Return the [x, y] coordinate for the center point of the cell that contains the specified text.  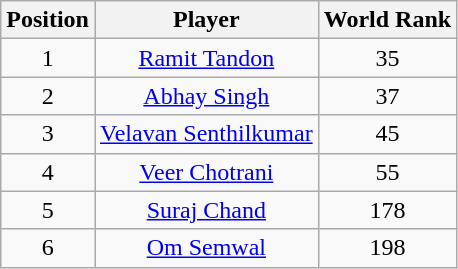
Abhay Singh [206, 96]
3 [48, 134]
35 [387, 58]
55 [387, 172]
2 [48, 96]
6 [48, 248]
Velavan Senthilkumar [206, 134]
Om Semwal [206, 248]
1 [48, 58]
World Rank [387, 20]
45 [387, 134]
Player [206, 20]
Suraj Chand [206, 210]
4 [48, 172]
Position [48, 20]
198 [387, 248]
Ramit Tandon [206, 58]
37 [387, 96]
Veer Chotrani [206, 172]
178 [387, 210]
5 [48, 210]
